Capture the cell that displays the provided text and extract its (x, y) central coordinate. 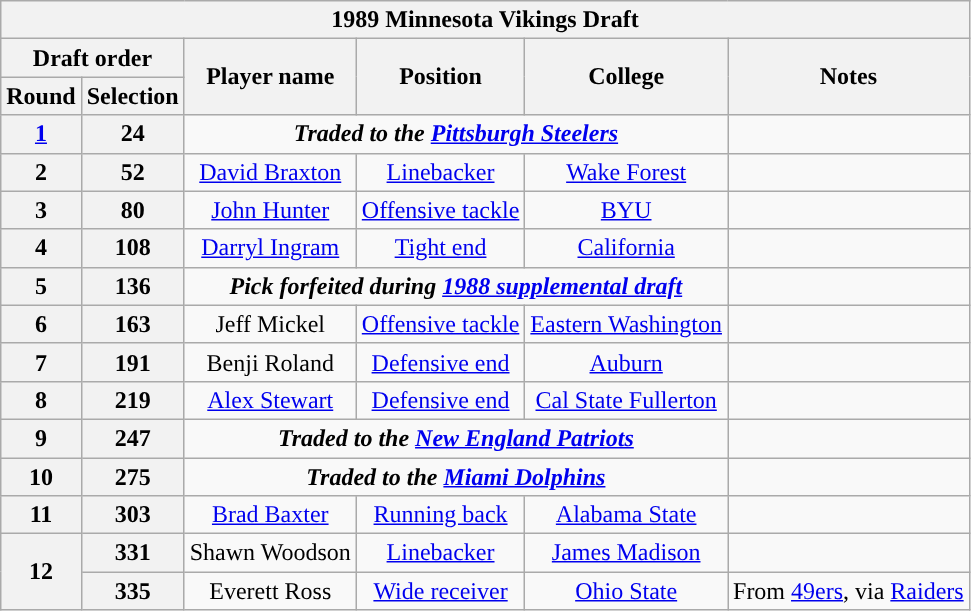
Round (41, 96)
Traded to the Miami Dolphins (456, 477)
Tight end (440, 248)
80 (132, 210)
247 (132, 438)
5 (41, 286)
11 (41, 515)
Selection (132, 96)
10 (41, 477)
1 (41, 134)
BYU (626, 210)
Wake Forest (626, 172)
Position (440, 77)
Player name (270, 77)
Eastern Washington (626, 324)
Running back (440, 515)
3 (41, 210)
John Hunter (270, 210)
Wide receiver (440, 591)
24 (132, 134)
James Madison (626, 553)
303 (132, 515)
Alabama State (626, 515)
Alex Stewart (270, 400)
Traded to the New England Patriots (456, 438)
1989 Minnesota Vikings Draft (485, 20)
331 (132, 553)
163 (132, 324)
Pick forfeited during 1988 supplemental draft (456, 286)
335 (132, 591)
Traded to the Pittsburgh Steelers (456, 134)
Darryl Ingram (270, 248)
108 (132, 248)
Shawn Woodson (270, 553)
12 (41, 572)
College (626, 77)
8 (41, 400)
California (626, 248)
275 (132, 477)
52 (132, 172)
Cal State Fullerton (626, 400)
Notes (849, 77)
Brad Baxter (270, 515)
Jeff Mickel (270, 324)
Ohio State (626, 591)
From 49ers, via Raiders (849, 591)
2 (41, 172)
Auburn (626, 362)
191 (132, 362)
6 (41, 324)
219 (132, 400)
4 (41, 248)
136 (132, 286)
David Braxton (270, 172)
Everett Ross (270, 591)
7 (41, 362)
Draft order (92, 58)
Benji Roland (270, 362)
9 (41, 438)
